From the cell containing the given text, extract its center point as [x, y] coordinate. 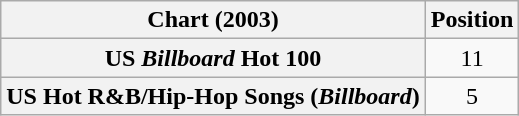
US Hot R&B/Hip-Hop Songs (Billboard) [213, 96]
11 [472, 58]
Position [472, 20]
5 [472, 96]
Chart (2003) [213, 20]
US Billboard Hot 100 [213, 58]
